Output the [x, y] coordinate of the center of the cell containing the given text.  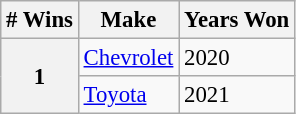
# Wins [40, 20]
Make [128, 20]
2021 [237, 95]
Toyota [128, 95]
1 [40, 76]
Years Won [237, 20]
Chevrolet [128, 58]
2020 [237, 58]
